Search for the cell housing the specified text and yield its [x, y] center coordinate. 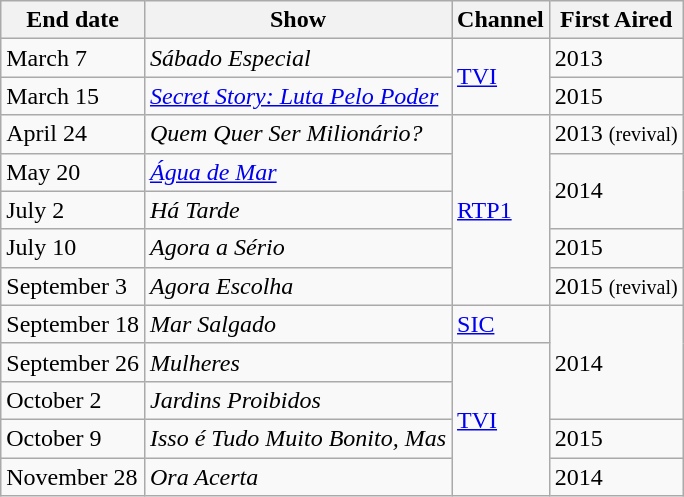
April 24 [73, 134]
September 3 [73, 286]
Jardins Proibidos [298, 400]
November 28 [73, 477]
RTP1 [501, 210]
Agora a Sério [298, 248]
First Aired [616, 20]
SIC [501, 324]
May 20 [73, 172]
Show [298, 20]
2013 (revival) [616, 134]
October 2 [73, 400]
Água de Mar [298, 172]
Ora Acerta [298, 477]
Isso é Tudo Muito Bonito, Mas [298, 438]
March 7 [73, 58]
Channel [501, 20]
July 10 [73, 248]
Mar Salgado [298, 324]
September 18 [73, 324]
Sábado Especial [298, 58]
September 26 [73, 362]
Mulheres [298, 362]
October 9 [73, 438]
Secret Story: Luta Pelo Poder [298, 96]
July 2 [73, 210]
End date [73, 20]
2015 (revival) [616, 286]
Quem Quer Ser Milionário? [298, 134]
2013 [616, 58]
March 15 [73, 96]
Há Tarde [298, 210]
Agora Escolha [298, 286]
